Return the [x, y] coordinate for the center point of the cell that contains the specified text.  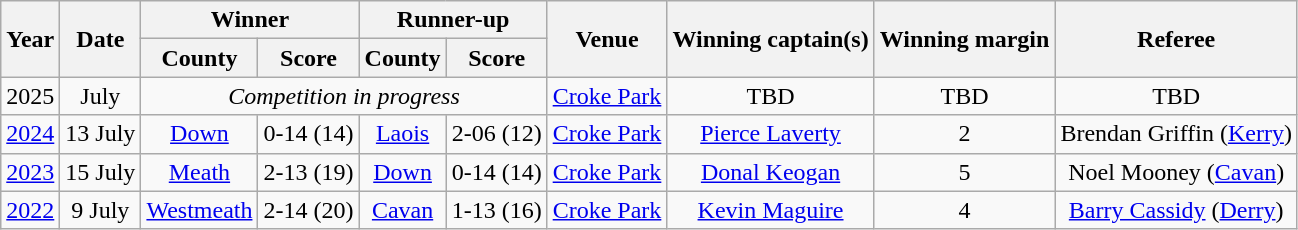
2022 [30, 210]
Donal Keogan [770, 172]
Kevin Maguire [770, 210]
Barry Cassidy (Derry) [1176, 210]
Year [30, 39]
Referee [1176, 39]
Winning captain(s) [770, 39]
13 July [100, 134]
2 [964, 134]
Competition in progress [344, 96]
15 July [100, 172]
Date [100, 39]
4 [964, 210]
2-13 (19) [308, 172]
Meath [200, 172]
Noel Mooney (Cavan) [1176, 172]
5 [964, 172]
Cavan [402, 210]
Winning margin [964, 39]
Winner [250, 20]
Runner-up [453, 20]
2025 [30, 96]
9 July [100, 210]
Venue [607, 39]
July [100, 96]
2-06 (12) [496, 134]
Westmeath [200, 210]
1-13 (16) [496, 210]
Brendan Griffin (Kerry) [1176, 134]
Pierce Laverty [770, 134]
2-14 (20) [308, 210]
Laois [402, 134]
2023 [30, 172]
2024 [30, 134]
